Capture the cell that displays the provided text and extract its (X, Y) central coordinate. 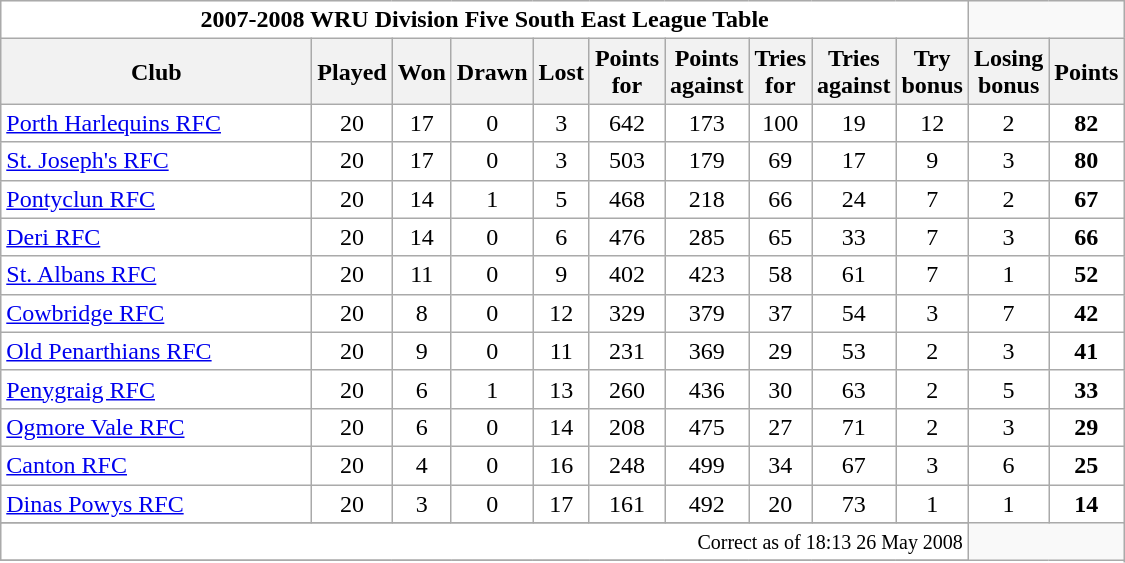
19 (854, 123)
25 (1086, 465)
13 (561, 389)
Old Penarthians RFC (156, 351)
468 (626, 199)
8 (422, 313)
St. Albans RFC (156, 275)
58 (780, 275)
Lost (561, 72)
Points against (706, 72)
80 (1086, 161)
Correct as of 18:13 26 May 2008 (485, 542)
100 (780, 123)
69 (780, 161)
16 (561, 465)
Played (352, 72)
2007-2008 WRU Division Five South East League Table (485, 20)
Try bonus (932, 72)
Penygraig RFC (156, 389)
65 (780, 237)
41 (1086, 351)
285 (706, 237)
423 (706, 275)
Cowbridge RFC (156, 313)
61 (854, 275)
Deri RFC (156, 237)
37 (780, 313)
218 (706, 199)
53 (854, 351)
179 (706, 161)
475 (706, 427)
161 (626, 503)
231 (626, 351)
27 (780, 427)
Club (156, 72)
34 (780, 465)
Pontyclun RFC (156, 199)
402 (626, 275)
30 (780, 389)
248 (626, 465)
Dinas Powys RFC (156, 503)
208 (626, 427)
54 (854, 313)
503 (626, 161)
71 (854, 427)
642 (626, 123)
Won (422, 72)
369 (706, 351)
24 (854, 199)
St. Joseph's RFC (156, 161)
63 (854, 389)
173 (706, 123)
Tries against (854, 72)
436 (706, 389)
4 (422, 465)
Losing bonus (1008, 72)
499 (706, 465)
Points (1086, 72)
476 (626, 237)
492 (706, 503)
Ogmore Vale RFC (156, 427)
Drawn (492, 72)
Tries for (780, 72)
42 (1086, 313)
Porth Harlequins RFC (156, 123)
52 (1086, 275)
73 (854, 503)
329 (626, 313)
260 (626, 389)
82 (1086, 123)
Points for (626, 72)
Canton RFC (156, 465)
379 (706, 313)
